Detect which cell encompasses the target text, then output its (x, y) center coordinate. 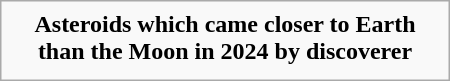
Asteroids which came closer to Earth than the Moon in 2024 by discoverer (224, 38)
